From the cell containing the given text, extract its center point as (X, Y) coordinate. 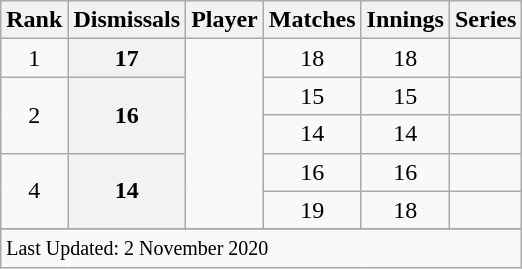
Rank (34, 20)
Player (225, 20)
1 (34, 58)
Dismissals (127, 20)
Matches (312, 20)
Last Updated: 2 November 2020 (262, 248)
4 (34, 191)
Series (485, 20)
17 (127, 58)
Innings (405, 20)
2 (34, 115)
19 (312, 210)
